Pinpoint the cell where the given text exists, returning its [x, y] midpoint coordinate. 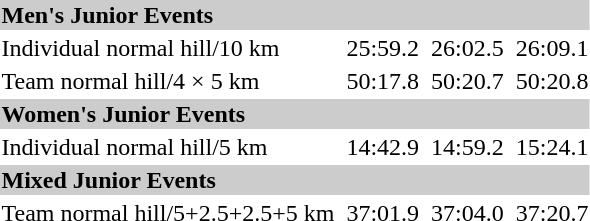
26:02.5 [468, 48]
Team normal hill/4 × 5 km [168, 81]
50:20.8 [552, 81]
25:59.2 [383, 48]
14:42.9 [383, 147]
50:17.8 [383, 81]
26:09.1 [552, 48]
Women's Junior Events [295, 114]
Men's Junior Events [295, 15]
50:20.7 [468, 81]
14:59.2 [468, 147]
Individual normal hill/5 km [168, 147]
15:24.1 [552, 147]
Individual normal hill/10 km [168, 48]
Mixed Junior Events [295, 180]
